From the cell containing the given text, extract its center point as (X, Y) coordinate. 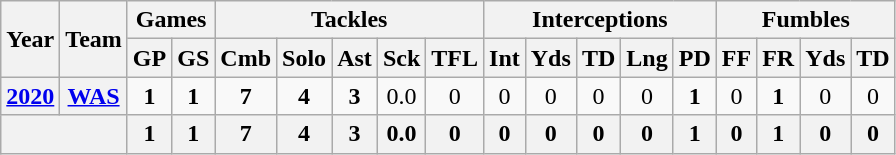
Year (30, 39)
Ast (355, 58)
Sck (401, 58)
Fumbles (806, 20)
GP (149, 58)
Int (505, 58)
Lng (647, 58)
Cmb (246, 58)
Tackles (350, 20)
PD (694, 58)
Team (94, 39)
FR (778, 58)
TFL (455, 58)
2020 (30, 96)
FF (736, 58)
Solo (304, 58)
Games (170, 20)
Interceptions (600, 20)
GS (194, 58)
WAS (94, 96)
